Find where the given text appears and provide that cell's center as [x, y] coordinate. 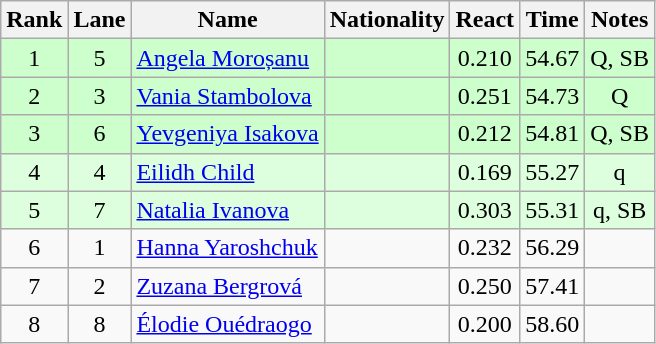
0.169 [485, 172]
56.29 [552, 248]
0.232 [485, 248]
Élodie Ouédraogo [228, 324]
55.27 [552, 172]
Rank [34, 20]
Q [620, 96]
0.200 [485, 324]
55.31 [552, 210]
0.212 [485, 134]
57.41 [552, 286]
54.81 [552, 134]
Yevgeniya Isakova [228, 134]
Nationality [387, 20]
Name [228, 20]
Hanna Yaroshchuk [228, 248]
54.67 [552, 58]
0.303 [485, 210]
React [485, 20]
q, SB [620, 210]
0.251 [485, 96]
Notes [620, 20]
54.73 [552, 96]
0.250 [485, 286]
58.60 [552, 324]
Lane [100, 20]
0.210 [485, 58]
Time [552, 20]
Zuzana Bergrová [228, 286]
Natalia Ivanova [228, 210]
q [620, 172]
Vania Stambolova [228, 96]
Eilidh Child [228, 172]
Angela Moroșanu [228, 58]
